Output the [X, Y] coordinate of the center of the cell containing the given text.  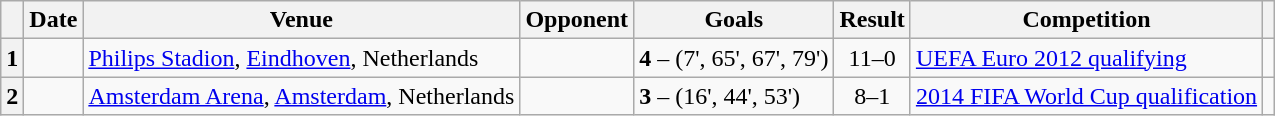
11–0 [872, 58]
3 – (16', 44', 53') [734, 96]
8–1 [872, 96]
Competition [1086, 20]
Result [872, 20]
Philips Stadion, Eindhoven, Netherlands [302, 58]
Goals [734, 20]
2014 FIFA World Cup qualification [1086, 96]
Opponent [577, 20]
2 [12, 96]
4 – (7', 65', 67', 79') [734, 58]
Date [54, 20]
Venue [302, 20]
Amsterdam Arena, Amsterdam, Netherlands [302, 96]
UEFA Euro 2012 qualifying [1086, 58]
1 [12, 58]
